Find where the given text appears and provide that cell's center as (x, y) coordinate. 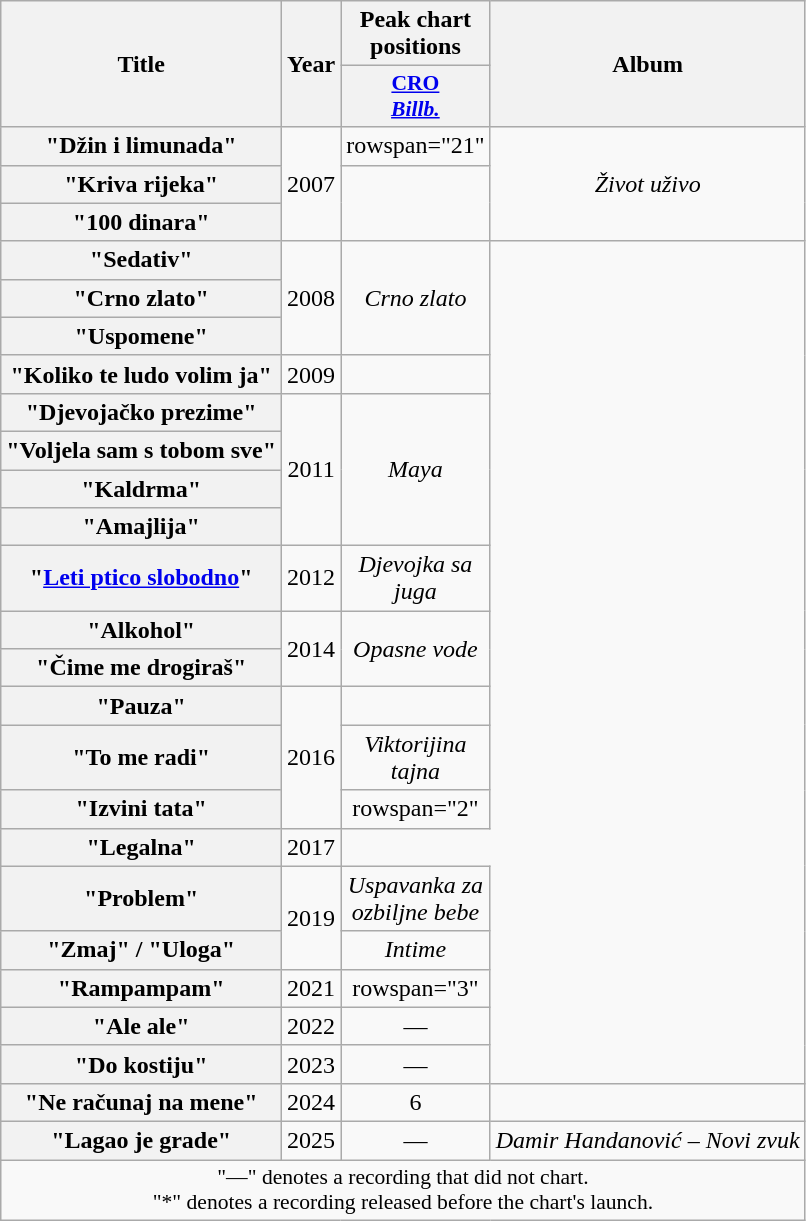
"Do kostiju" (142, 1064)
Year (312, 64)
"Pauza" (142, 706)
"—" denotes a recording that did not chart."*" denotes a recording released before the chart's launch. (403, 1190)
Život uživo (648, 184)
2025 (312, 1140)
"Uspomene" (142, 336)
Damir Handanović – Novi zvuk (648, 1140)
"Ale ale" (142, 1026)
Album (648, 64)
rowspan="3" (416, 988)
"Amajlija" (142, 527)
2024 (312, 1102)
"Kriva rijeka" (142, 184)
"Leti ptico slobodno" (142, 578)
"Problem" (142, 898)
Djevojka sa juga (416, 578)
"Rampampam" (142, 988)
2016 (312, 758)
Viktorijina tajna (416, 758)
"Voljela sam s tobom sve" (142, 450)
2007 (312, 184)
"Alkohol" (142, 630)
"Koliko te ludo volim ja" (142, 374)
"To me radi" (142, 758)
2022 (312, 1026)
"Ne računaj na mene" (142, 1102)
2017 (312, 847)
rowspan="2" (416, 809)
2023 (312, 1064)
Uspavanka za ozbiljne bebe (416, 898)
CROBillb. (416, 96)
2009 (312, 374)
Maya (416, 469)
Title (142, 64)
"Izvini tata" (142, 809)
"Džin i limunada" (142, 146)
"Čime me drogiraš" (142, 668)
rowspan="21" (416, 146)
2008 (312, 298)
Opasne vode (416, 649)
2021 (312, 988)
Intime (416, 950)
2019 (312, 918)
"Djevojačko prezime" (142, 412)
2011 (312, 469)
"Kaldrma" (142, 489)
"Zmaj" / "Uloga" (142, 950)
2012 (312, 578)
"Crno zlato" (142, 298)
Crno zlato (416, 298)
2014 (312, 649)
Peak chart positions (416, 34)
"Legalna" (142, 847)
"Lagao je grade" (142, 1140)
6 (416, 1102)
"100 dinara" (142, 222)
"Sedativ" (142, 260)
